Search for the cell housing the specified text and yield its (X, Y) center coordinate. 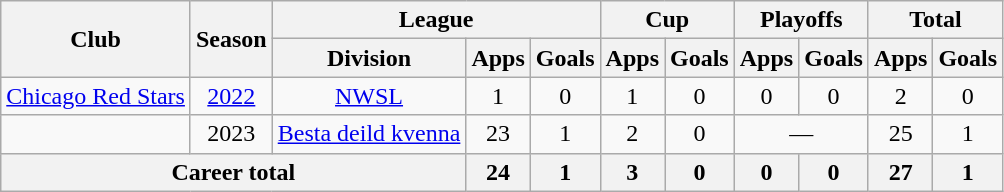
Season (231, 39)
Total (935, 20)
Career total (234, 172)
23 (498, 134)
2022 (231, 96)
— (801, 134)
25 (900, 134)
Division (369, 58)
3 (632, 172)
27 (900, 172)
Chicago Red Stars (96, 96)
2023 (231, 134)
24 (498, 172)
Playoffs (801, 20)
Club (96, 39)
NWSL (369, 96)
League (436, 20)
Cup (667, 20)
Besta deild kvenna (369, 134)
